Search for the cell housing the specified text and yield its (X, Y) center coordinate. 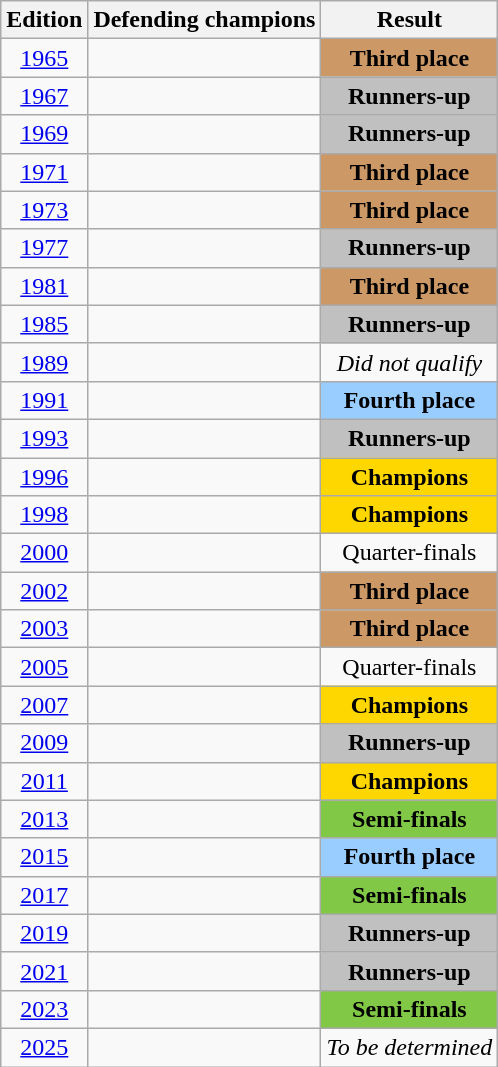
1991 (44, 400)
1985 (44, 324)
2011 (44, 781)
1981 (44, 286)
Result (410, 20)
1998 (44, 515)
2015 (44, 857)
2021 (44, 971)
1967 (44, 96)
2005 (44, 667)
2009 (44, 743)
2003 (44, 629)
1971 (44, 172)
1993 (44, 438)
2000 (44, 553)
2007 (44, 705)
2019 (44, 933)
2013 (44, 819)
Defending champions (204, 20)
2025 (44, 1047)
2023 (44, 1009)
2017 (44, 895)
1969 (44, 134)
1965 (44, 58)
1973 (44, 210)
1977 (44, 248)
To be determined (410, 1047)
2002 (44, 591)
1989 (44, 362)
Edition (44, 20)
Did not qualify (410, 362)
1996 (44, 477)
